Return [x, y] of the center of cell containing provided text 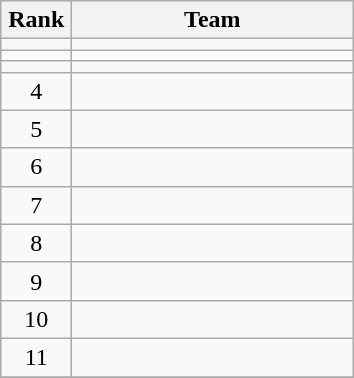
7 [36, 205]
4 [36, 91]
9 [36, 281]
Rank [36, 20]
Team [212, 20]
8 [36, 243]
6 [36, 167]
11 [36, 357]
5 [36, 129]
10 [36, 319]
